Locate the cell with the specified text and output its [x, y] center coordinate. 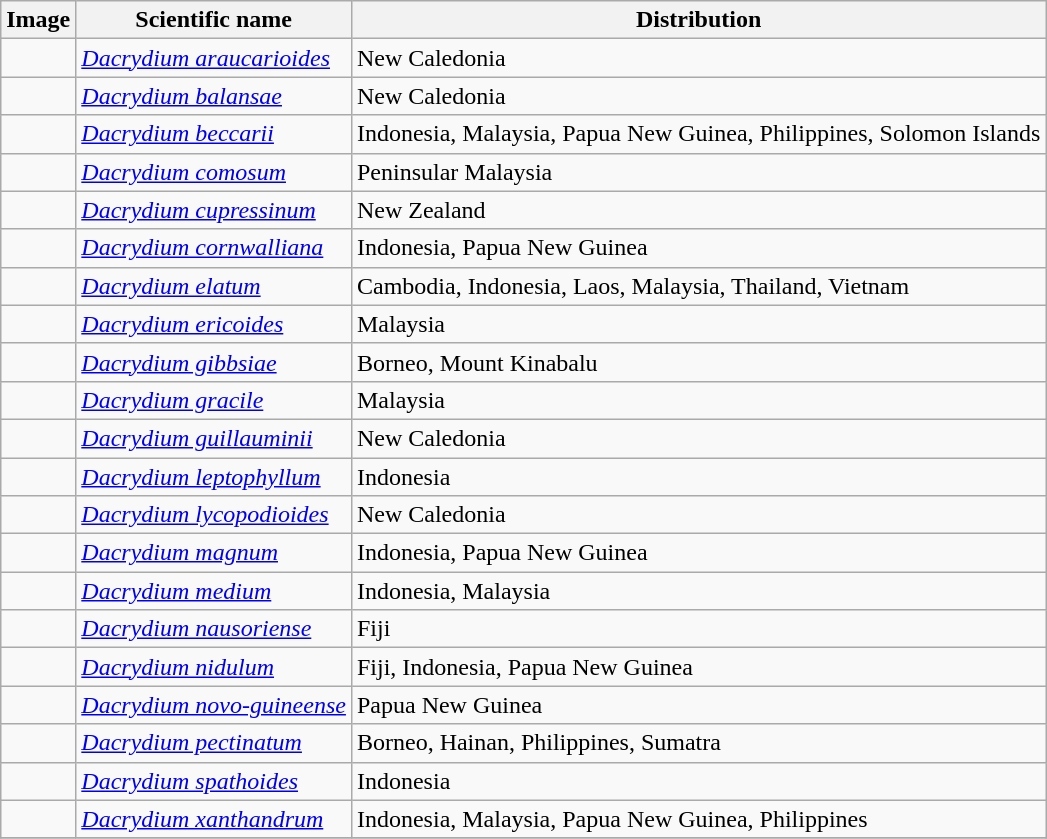
Dacrydium araucarioides [214, 58]
Dacrydium xanthandrum [214, 819]
Image [38, 20]
Dacrydium magnum [214, 553]
Indonesia, Malaysia, Papua New Guinea, Philippines [698, 819]
Borneo, Mount Kinabalu [698, 362]
Fiji [698, 629]
Dacrydium gracile [214, 400]
Distribution [698, 20]
New Zealand [698, 210]
Papua New Guinea [698, 705]
Fiji, Indonesia, Papua New Guinea [698, 667]
Dacrydium balansae [214, 96]
Borneo, Hainan, Philippines, Sumatra [698, 743]
Dacrydium novo-guineense [214, 705]
Dacrydium cupressinum [214, 210]
Dacrydium cornwalliana [214, 248]
Dacrydium comosum [214, 172]
Indonesia, Malaysia, Papua New Guinea, Philippines, Solomon Islands [698, 134]
Peninsular Malaysia [698, 172]
Dacrydium guillauminii [214, 438]
Dacrydium nausoriense [214, 629]
Cambodia, Indonesia, Laos, Malaysia, Thailand, Vietnam [698, 286]
Dacrydium lycopodioides [214, 515]
Dacrydium beccarii [214, 134]
Dacrydium pectinatum [214, 743]
Dacrydium gibbsiae [214, 362]
Dacrydium spathoides [214, 781]
Dacrydium nidulum [214, 667]
Dacrydium medium [214, 591]
Dacrydium ericoides [214, 324]
Indonesia, Malaysia [698, 591]
Dacrydium elatum [214, 286]
Scientific name [214, 20]
Dacrydium leptophyllum [214, 477]
